Search for the cell housing the specified text and yield its [X, Y] center coordinate. 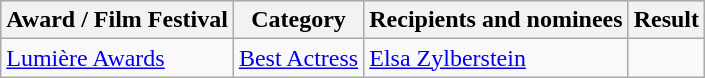
Award / Film Festival [118, 20]
Elsa Zylberstein [496, 58]
Recipients and nominees [496, 20]
Lumière Awards [118, 58]
Category [298, 20]
Best Actress [298, 58]
Result [666, 20]
